Pinpoint the cell where the given text exists, returning its (x, y) midpoint coordinate. 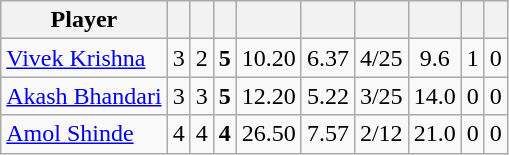
7.57 (328, 134)
12.20 (268, 96)
9.6 (434, 58)
14.0 (434, 96)
Vivek Krishna (84, 58)
Player (84, 20)
21.0 (434, 134)
2/12 (381, 134)
Akash Bhandari (84, 96)
6.37 (328, 58)
26.50 (268, 134)
1 (472, 58)
5.22 (328, 96)
3/25 (381, 96)
4/25 (381, 58)
2 (202, 58)
Amol Shinde (84, 134)
10.20 (268, 58)
